Detect which cell encompasses the target text, then output its (X, Y) center coordinate. 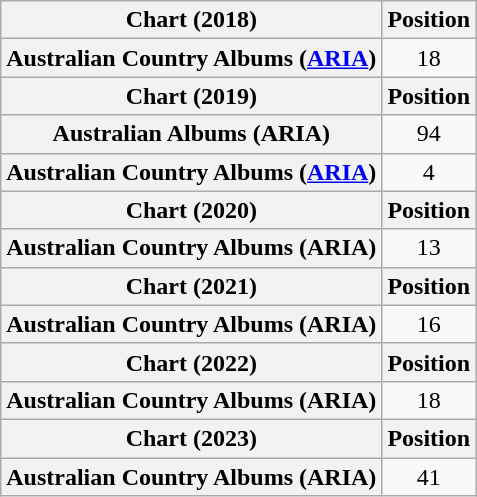
Chart (2023) (192, 438)
16 (429, 324)
41 (429, 477)
4 (429, 172)
Chart (2021) (192, 286)
13 (429, 248)
Chart (2019) (192, 96)
Chart (2022) (192, 362)
Chart (2018) (192, 20)
Chart (2020) (192, 210)
94 (429, 134)
Australian Albums (ARIA) (192, 134)
